Return (x, y) of the center of cell containing provided text 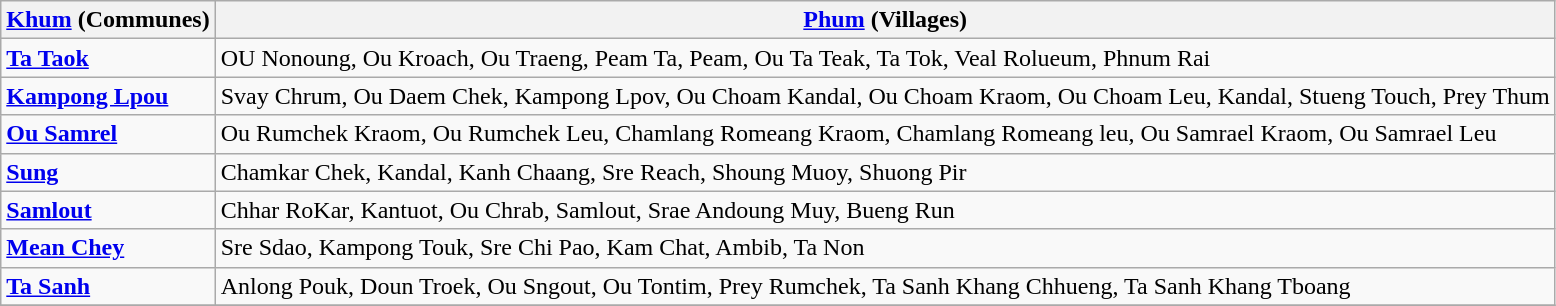
Sung (108, 172)
Phum (Villages) (885, 20)
Chamkar Chek, Kandal, Kanh Chaang, Sre Reach, Shoung Muoy, Shuong Pir (885, 172)
Ta Sanh (108, 286)
OU Nonoung, Ou Kroach, Ou Traeng, Peam Ta, Peam, Ou Ta Teak, Ta Tok, Veal Rolueum, Phnum Rai (885, 58)
Ou Rumchek Kraom, Ou Rumchek Leu, Chamlang Romeang Kraom, Chamlang Romeang leu, Ou Samrael Kraom, Ou Samrael Leu (885, 134)
Anlong Pouk, Doun Troek, Ou Sngout, Ou Tontim, Prey Rumchek, Ta Sanh Khang Chhueng, Ta Sanh Khang Tboang (885, 286)
Sre Sdao, Kampong Touk, Sre Chi Pao, Kam Chat, Ambib, Ta Non (885, 248)
Samlout (108, 210)
Svay Chrum, Ou Daem Chek, Kampong Lpov, Ou Choam Kandal, Ou Choam Kraom, Ou Choam Leu, Kandal, Stueng Touch, Prey Thum (885, 96)
Kampong Lpou (108, 96)
Chhar RoKar, Kantuot, Ou Chrab, Samlout, Srae Andoung Muy, Bueng Run (885, 210)
Ta Taok (108, 58)
Ou Samrel (108, 134)
Mean Chey (108, 248)
Khum (Communes) (108, 20)
